Detect which cell encompasses the target text, then output its [x, y] center coordinate. 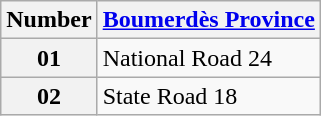
Boumerdès Province [208, 20]
Number [49, 20]
State Road 18 [208, 96]
01 [49, 58]
02 [49, 96]
National Road 24 [208, 58]
